Provide the (x, y) coordinate of the cell's center where the given text is located.  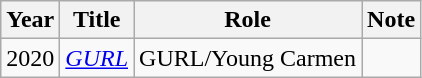
Note (392, 20)
GURL/Young Carmen (248, 58)
Role (248, 20)
Title (97, 20)
Year (30, 20)
2020 (30, 58)
GURL (97, 58)
